Provide the [X, Y] coordinate of the cell's center where the given text is located.  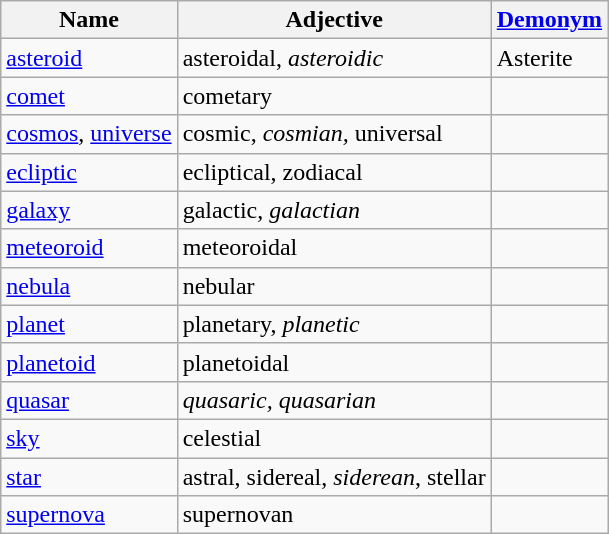
cosmos, universe [89, 134]
Adjective [334, 20]
quasar [89, 400]
nebular [334, 286]
astral, sidereal, siderean, stellar [334, 477]
Asterite [549, 58]
planet [89, 324]
ecliptical, zodiacal [334, 172]
celestial [334, 438]
asteroid [89, 58]
supernovan [334, 515]
galaxy [89, 210]
meteoroidal [334, 248]
supernova [89, 515]
planetary, planetic [334, 324]
Demonym [549, 20]
galactic, galactian [334, 210]
sky [89, 438]
Name [89, 20]
nebula [89, 286]
comet [89, 96]
asteroidal, asteroidic [334, 58]
planetoid [89, 362]
cometary [334, 96]
meteoroid [89, 248]
ecliptic [89, 172]
quasaric, quasarian [334, 400]
planetoidal [334, 362]
cosmic, cosmian, universal [334, 134]
star [89, 477]
